Capture the cell that displays the provided text and extract its [x, y] central coordinate. 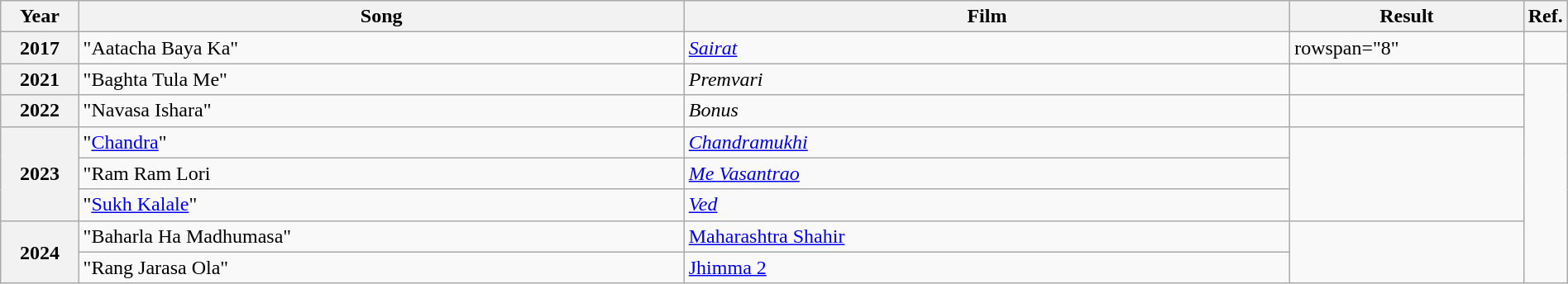
Chandramukhi [987, 142]
Result [1408, 17]
Ved [987, 205]
2021 [40, 79]
"Sukh Kalale" [381, 205]
2022 [40, 111]
Song [381, 17]
Ref. [1545, 17]
Film [987, 17]
"Aatacha Baya Ka" [381, 48]
"Baharla Ha Madhumasa" [381, 236]
2024 [40, 252]
2017 [40, 48]
Year [40, 17]
Premvari [987, 79]
Sairat [987, 48]
Bonus [987, 111]
"Navasa Ishara" [381, 111]
"Ram Ram Lori [381, 173]
"Chandra" [381, 142]
2023 [40, 173]
Me Vasantrao [987, 173]
"Baghta Tula Me" [381, 79]
Maharashtra Shahir [987, 236]
Jhimma 2 [987, 267]
"Rang Jarasa Ola" [381, 267]
rowspan="8" [1408, 48]
